Detect which cell encompasses the target text, then output its [X, Y] center coordinate. 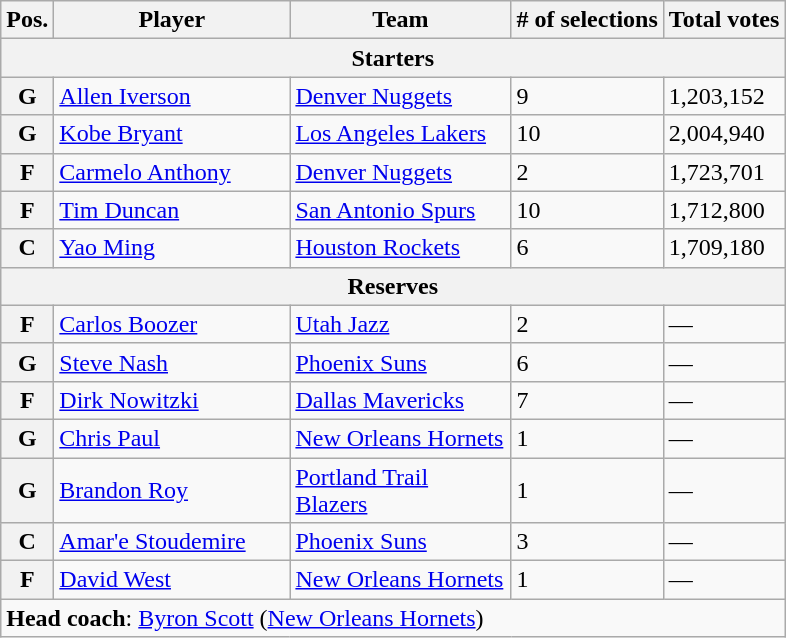
Houston Rockets [400, 248]
2,004,940 [724, 134]
Dirk Nowitzki [172, 400]
Kobe Bryant [172, 134]
Carlos Boozer [172, 324]
Carmelo Anthony [172, 172]
Pos. [28, 20]
Tim Duncan [172, 210]
Allen Iverson [172, 96]
Total votes [724, 20]
Portland Trail Blazers [400, 490]
Los Angeles Lakers [400, 134]
Reserves [393, 286]
Brandon Roy [172, 490]
Amar'e Stoudemire [172, 542]
1,203,152 [724, 96]
Utah Jazz [400, 324]
Steve Nash [172, 362]
Starters [393, 58]
Chris Paul [172, 438]
Head coach: Byron Scott (New Orleans Hornets) [393, 618]
Player [172, 20]
1,712,800 [724, 210]
7 [587, 400]
Dallas Mavericks [400, 400]
# of selections [587, 20]
3 [587, 542]
San Antonio Spurs [400, 210]
Yao Ming [172, 248]
Team [400, 20]
9 [587, 96]
David West [172, 580]
1,709,180 [724, 248]
1,723,701 [724, 172]
